Output the (x, y) coordinate of the center of the cell containing the given text.  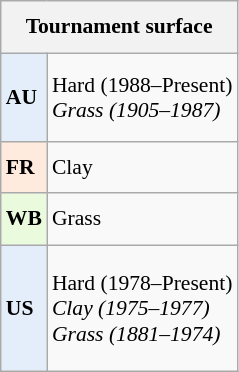
US (24, 308)
WB (24, 219)
FR (24, 168)
AU (24, 98)
Grass (142, 219)
Hard (1978–Present) Clay (1975–1977)Grass (1881–1974) (142, 308)
Hard (1988–Present) Grass (1905–1987) (142, 98)
Tournament surface (120, 27)
Clay (142, 168)
